Determine the [X, Y] coordinate at the center of the cell enclosing the given text.  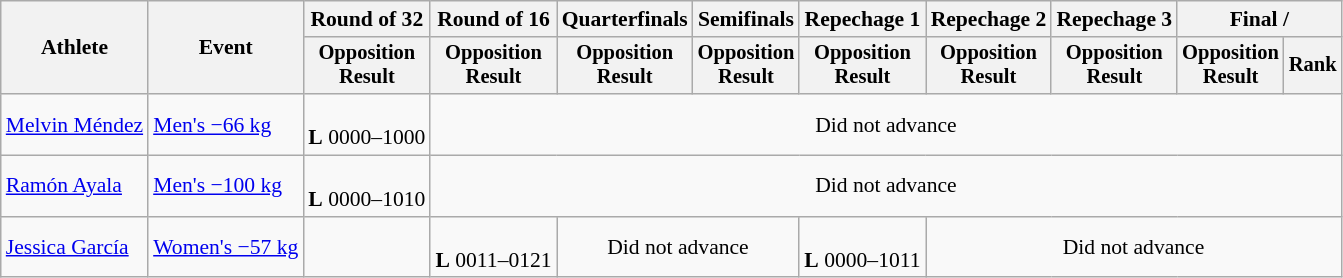
L 0000–1010 [366, 186]
Melvin Méndez [74, 124]
L 0000–1011 [862, 248]
Rank [1313, 66]
Repechage 2 [989, 19]
Athlete [74, 48]
Men's −100 kg [226, 186]
Repechage 1 [862, 19]
Round of 32 [366, 19]
L 0011–0121 [493, 248]
Semifinals [746, 19]
Final / [1259, 19]
Women's −57 kg [226, 248]
Quarterfinals [625, 19]
Round of 16 [493, 19]
Men's −66 kg [226, 124]
L 0000–1000 [366, 124]
Repechage 3 [1114, 19]
Jessica García [74, 248]
Event [226, 48]
Ramón Ayala [74, 186]
